Find where the given text appears and provide that cell's center as (x, y) coordinate. 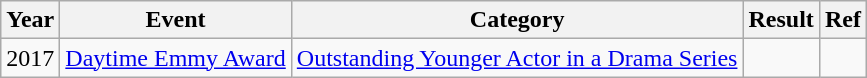
Outstanding Younger Actor in a Drama Series (517, 58)
Event (176, 20)
2017 (30, 58)
Year (30, 20)
Result (781, 20)
Daytime Emmy Award (176, 58)
Ref (842, 20)
Category (517, 20)
